Return the [X, Y] coordinate for the center point of the cell that contains the specified text.  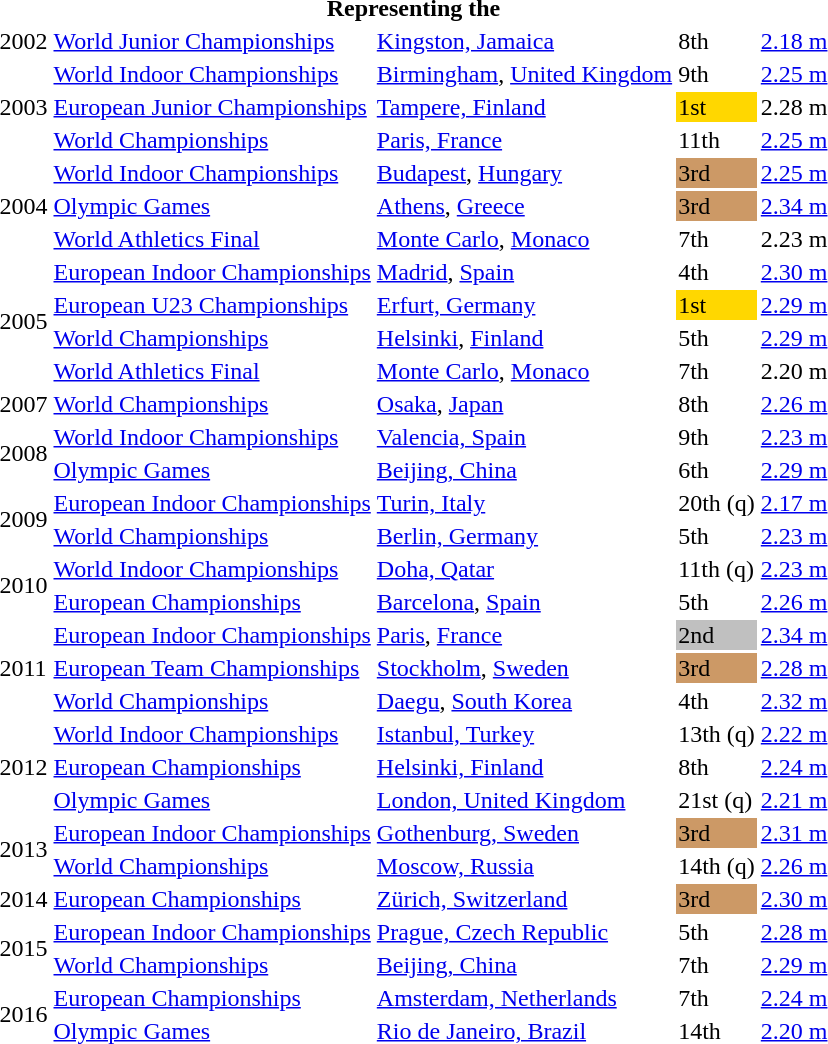
European Team Championships [212, 668]
Istanbul, Turkey [524, 734]
13th (q) [717, 734]
Tampere, Finland [524, 107]
Amsterdam, Netherlands [524, 998]
Turin, Italy [524, 503]
11th (q) [717, 569]
Doha, Qatar [524, 569]
Erfurt, Germany [524, 305]
Barcelona, Spain [524, 602]
Zürich, Switzerland [524, 899]
21st (q) [717, 800]
European Junior Championships [212, 107]
2nd [717, 635]
Birmingham, United Kingdom [524, 74]
Athens, Greece [524, 206]
Daegu, South Korea [524, 701]
11th [717, 140]
Prague, Czech Republic [524, 932]
Valencia, Spain [524, 437]
European U23 Championships [212, 305]
Madrid, Spain [524, 272]
Osaka, Japan [524, 404]
Budapest, Hungary [524, 173]
Moscow, Russia [524, 866]
6th [717, 470]
Kingston, Jamaica [524, 41]
Stockholm, Sweden [524, 668]
14th (q) [717, 866]
20th (q) [717, 503]
World Junior Championships [212, 41]
Gothenburg, Sweden [524, 833]
Berlin, Germany [524, 536]
London, United Kingdom [524, 800]
